Capture the cell that displays the provided text and extract its (x, y) central coordinate. 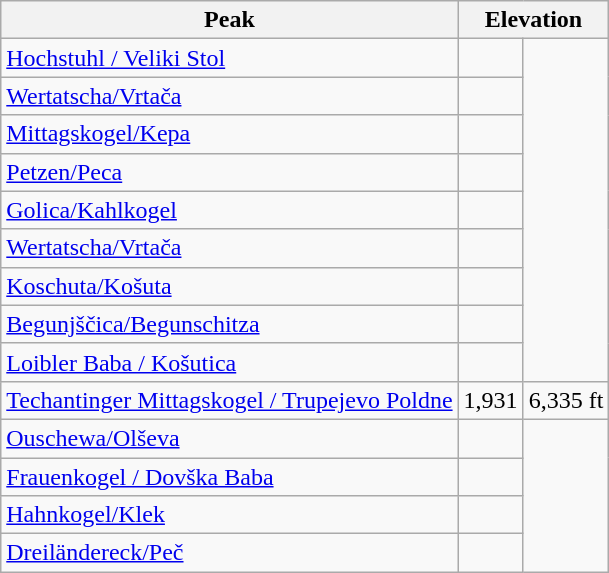
Golica/Kahlkogel (230, 210)
Ouschewa/Olševa (230, 438)
Petzen/Peca (230, 172)
Elevation (534, 20)
Techantinger Mittagskogel / Trupejevo Poldne (230, 400)
Begunjščica/Begunschitza (230, 324)
Dreiländereck/Peč (230, 553)
6,335 ft (566, 400)
Peak (230, 20)
Hochstuhl / Veliki Stol (230, 58)
Hahnkogel/Klek (230, 515)
Frauenkogel / Dovška Baba (230, 477)
Koschuta/Košuta (230, 286)
Loibler Baba / Košutica (230, 362)
Mittagskogel/Kepa (230, 134)
1,931 (490, 400)
